From the cell containing the given text, extract its center point as (x, y) coordinate. 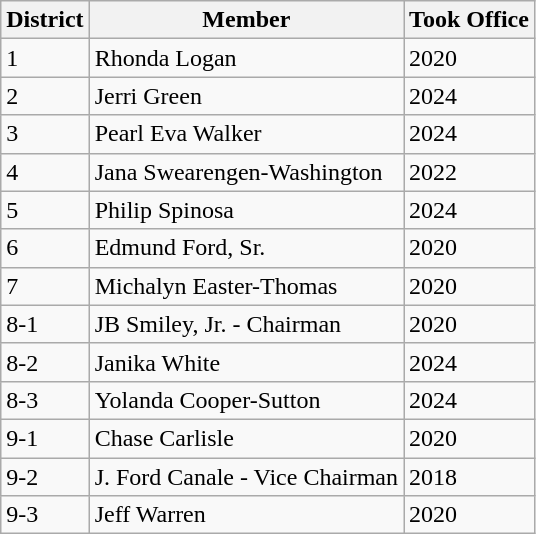
Member (246, 20)
5 (45, 210)
Philip Spinosa (246, 210)
Chase Carlisle (246, 438)
4 (45, 172)
8-2 (45, 362)
Janika White (246, 362)
2 (45, 96)
Rhonda Logan (246, 58)
3 (45, 134)
Jana Swearengen-Washington (246, 172)
8-3 (45, 400)
District (45, 20)
Jeff Warren (246, 515)
JB Smiley, Jr. - Chairman (246, 324)
6 (45, 248)
9-1 (45, 438)
8-1 (45, 324)
Yolanda Cooper-Sutton (246, 400)
7 (45, 286)
9-3 (45, 515)
2018 (470, 477)
Michalyn Easter-Thomas (246, 286)
1 (45, 58)
Jerri Green (246, 96)
J. Ford Canale - Vice Chairman (246, 477)
2022 (470, 172)
Edmund Ford, Sr. (246, 248)
Pearl Eva Walker (246, 134)
Took Office (470, 20)
9-2 (45, 477)
